Identify which cell holds the provided text, then report its [X, Y] central coordinate. 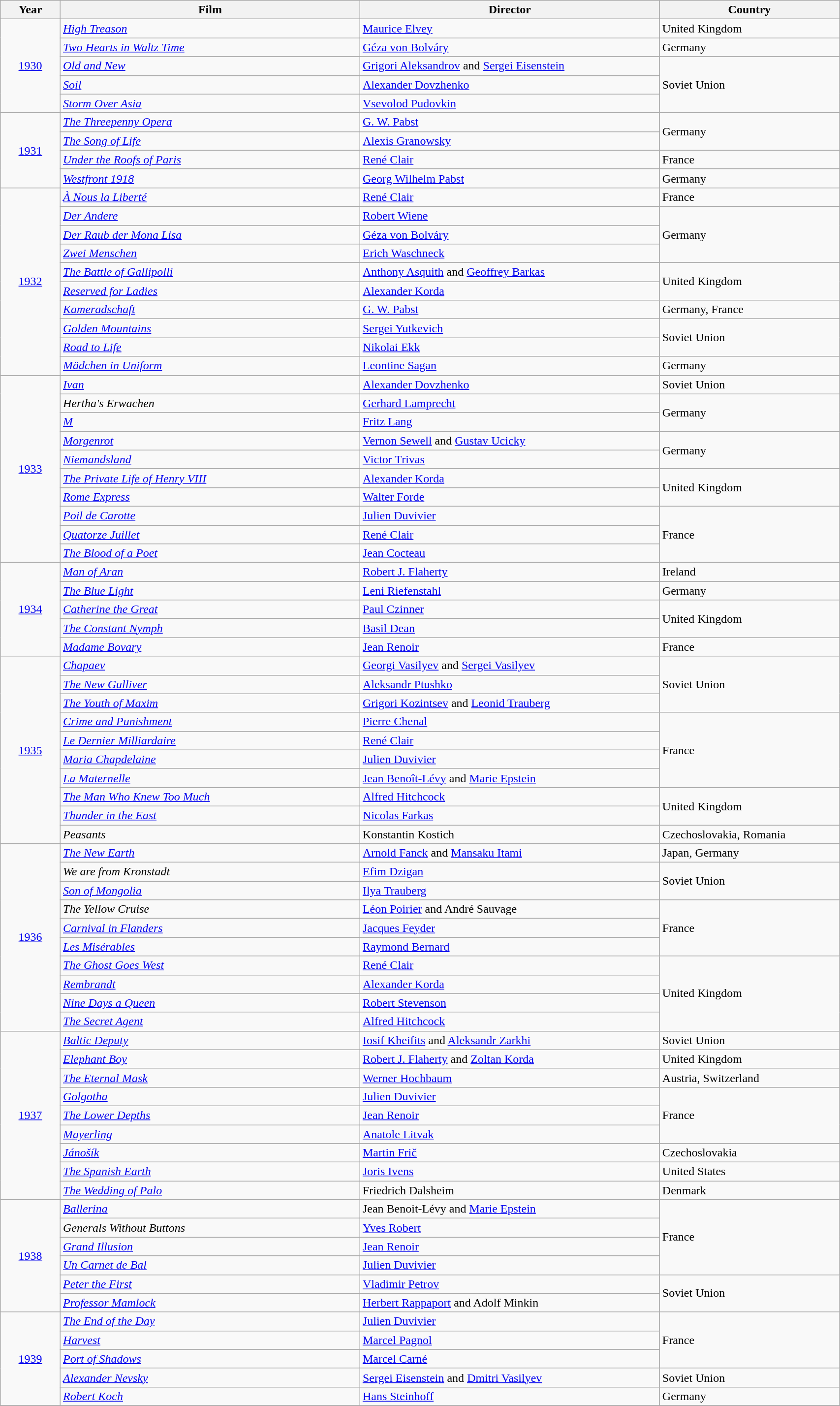
Paul Czinner [510, 609]
Werner Hochbaum [510, 1078]
The Private Life of Henry VIII [211, 478]
Peter the First [211, 1284]
The Spanish Earth [211, 1172]
The Eternal Mask [211, 1078]
The Secret Agent [211, 1022]
Robert J. Flaherty [510, 572]
The Ghost Goes West [211, 965]
Jean Benoit-Lévy and Marie Epstein [510, 1209]
Friedrich Dalsheim [510, 1190]
The Blue Light [211, 591]
Mädchen in Uniform [211, 366]
Le Dernier Milliardaire [211, 740]
The Battle of Gallipolli [211, 272]
Peasants [211, 834]
Baltic Deputy [211, 1040]
Leni Riefenstahl [510, 591]
Sergei Yutkevich [510, 328]
The Wedding of Palo [211, 1190]
Vsevolod Pudovkin [510, 103]
Poil de Carotte [211, 515]
Soil [211, 85]
Harvest [211, 1340]
Nikolai Ekk [510, 347]
Jánošík [211, 1153]
Ireland [749, 572]
Two Hearts in Waltz Time [211, 47]
Robert J. Flaherty and Zoltan Korda [510, 1059]
Morgenrot [211, 441]
Golden Mountains [211, 328]
Mayerling [211, 1134]
Storm Over Asia [211, 103]
Sergei Eisenstein and Dmitri Vasilyev [510, 1377]
High Treason [211, 29]
Grigori Kozintsev and Leonid Trauberg [510, 703]
Czechoslovakia, Romania [749, 834]
1934 [31, 609]
Thunder in the East [211, 815]
1937 [31, 1116]
Old and New [211, 66]
Robert Koch [211, 1396]
Herbert Rappaport and Adolf Minkin [510, 1303]
Maria Chapdelaine [211, 759]
Konstantin Kostich [510, 834]
Kameradschaft [211, 310]
Zwei Menschen [211, 254]
Rembrandt [211, 984]
Robert Stevenson [510, 1003]
Les Misérables [211, 947]
Gerhard Lamprecht [510, 403]
Arnold Fanck and Mansaku Itami [510, 853]
Grand Illusion [211, 1246]
1935 [31, 750]
Yves Robert [510, 1228]
Man of Aran [211, 572]
Niemandsland [211, 459]
Generals Without Buttons [211, 1228]
Leontine Sagan [510, 366]
Director [510, 10]
Un Carnet de Bal [211, 1265]
Maurice Elvey [510, 29]
Basil Dean [510, 628]
Hertha's Erwachen [211, 403]
Walter Forde [510, 497]
Germany, France [749, 310]
The New Gulliver [211, 684]
The Blood of a Poet [211, 553]
Elephant Boy [211, 1059]
1931 [31, 150]
Chapaev [211, 666]
Under the Roofs of Paris [211, 160]
Der Andere [211, 216]
Martin Frič [510, 1153]
Road to Life [211, 347]
La Maternelle [211, 778]
The Yellow Cruise [211, 909]
Vladimir Petrov [510, 1284]
Raymond Bernard [510, 947]
Country [749, 10]
À Nous la Liberté [211, 197]
Grigori Aleksandrov and Sergei Eisenstein [510, 66]
Anatole Litvak [510, 1134]
Alexander Nevsky [211, 1377]
Marcel Carné [510, 1359]
1930 [31, 66]
Austria, Switzerland [749, 1078]
Crime and Punishment [211, 722]
Catherine the Great [211, 609]
Georgi Vasilyev and Sergei Vasilyev [510, 666]
The End of the Day [211, 1321]
Der Raub der Mona Lisa [211, 235]
Madame Bovary [211, 647]
The Lower Depths [211, 1115]
Rome Express [211, 497]
Czechoslovakia [749, 1153]
Alexis Granowsky [510, 141]
Pierre Chenal [510, 722]
Joris Ivens [510, 1172]
1939 [31, 1359]
The Threepenny Opera [211, 122]
The Youth of Maxim [211, 703]
Professor Mamlock [211, 1303]
Robert Wiene [510, 216]
The Song of Life [211, 141]
Fritz Lang [510, 422]
Golgotha [211, 1096]
Hans Steinhoff [510, 1396]
Son of Mongolia [211, 891]
Georg Wilhelm Pabst [510, 178]
Victor Trivas [510, 459]
Jacques Feyder [510, 928]
Year [31, 10]
The New Earth [211, 853]
Reserved for Ladies [211, 291]
Efim Dzigan [510, 872]
1936 [31, 937]
1933 [31, 469]
1932 [31, 282]
Nicolas Farkas [510, 815]
Marcel Pagnol [510, 1340]
Léon Poirier and André Sauvage [510, 909]
Quatorze Juillet [211, 534]
M [211, 422]
The Constant Nymph [211, 628]
Ballerina [211, 1209]
Film [211, 10]
Port of Shadows [211, 1359]
Nine Days a Queen [211, 1003]
United States [749, 1172]
Ivan [211, 384]
Denmark [749, 1190]
Erich Waschneck [510, 254]
Vernon Sewell and Gustav Ucicky [510, 441]
Iosif Kheifits and Aleksandr Zarkhi [510, 1040]
Anthony Asquith and Geoffrey Barkas [510, 272]
We are from Kronstadt [211, 872]
Carnival in Flanders [211, 928]
Jean Benoît-Lévy and Marie Epstein [510, 778]
Ilya Trauberg [510, 891]
1938 [31, 1256]
Aleksandr Ptushko [510, 684]
Jean Cocteau [510, 553]
Westfront 1918 [211, 178]
Japan, Germany [749, 853]
The Man Who Knew Too Much [211, 797]
